Return [X, Y] of the center of cell containing provided text 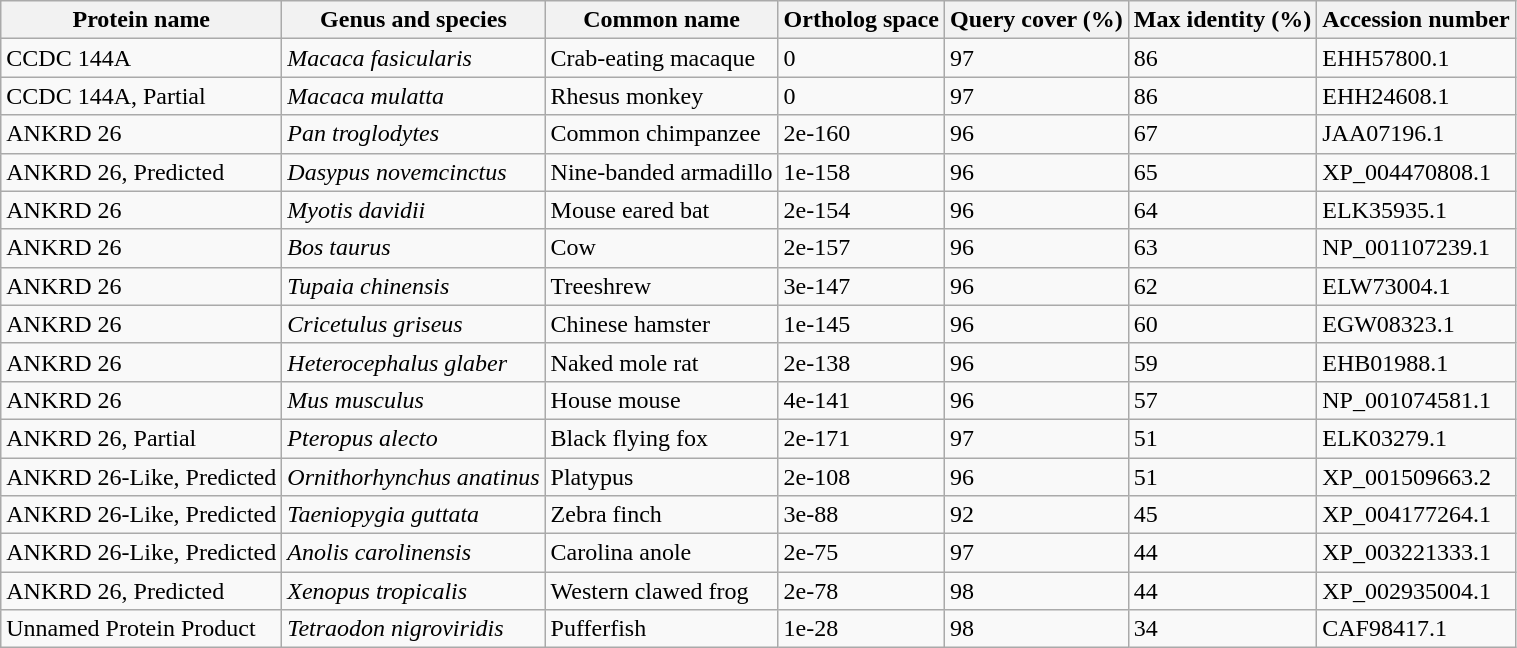
Dasypus novemcinctus [414, 172]
1e-145 [861, 324]
ELW73004.1 [1416, 286]
EGW08323.1 [1416, 324]
Rhesus monkey [662, 96]
Pan troglodytes [414, 134]
Unnamed Protein Product [142, 629]
Chinese hamster [662, 324]
Bos taurus [414, 248]
House mouse [662, 400]
NP_001074581.1 [1416, 400]
Tupaia chinensis [414, 286]
2e-160 [861, 134]
XP_002935004.1 [1416, 591]
EHH57800.1 [1416, 58]
2e-154 [861, 210]
2e-171 [861, 438]
EHH24608.1 [1416, 96]
Common chimpanzee [662, 134]
Cow [662, 248]
Query cover (%) [1036, 20]
Cricetulus griseus [414, 324]
2e-78 [861, 591]
92 [1036, 515]
XP_001509663.2 [1416, 477]
ELK03279.1 [1416, 438]
Macaca mulatta [414, 96]
60 [1222, 324]
Naked mole rat [662, 362]
CAF98417.1 [1416, 629]
Mus musculus [414, 400]
62 [1222, 286]
2e-75 [861, 553]
Ortholog space [861, 20]
34 [1222, 629]
XP_004177264.1 [1416, 515]
Western clawed frog [662, 591]
Taeniopygia guttata [414, 515]
CCDC 144A [142, 58]
Accession number [1416, 20]
67 [1222, 134]
45 [1222, 515]
Zebra finch [662, 515]
CCDC 144A, Partial [142, 96]
XP_004470808.1 [1416, 172]
Pteropus alecto [414, 438]
Tetraodon nigroviridis [414, 629]
Anolis carolinensis [414, 553]
ELK35935.1 [1416, 210]
NP_001107239.1 [1416, 248]
ANKRD 26, Partial [142, 438]
Protein name [142, 20]
Pufferfish [662, 629]
Myotis davidii [414, 210]
59 [1222, 362]
Max identity (%) [1222, 20]
Mouse eared bat [662, 210]
2e-138 [861, 362]
Heterocephalus glaber [414, 362]
Common name [662, 20]
Xenopus tropicalis [414, 591]
JAA07196.1 [1416, 134]
4e-141 [861, 400]
3e-88 [861, 515]
2e-108 [861, 477]
65 [1222, 172]
3e-147 [861, 286]
Carolina anole [662, 553]
EHB01988.1 [1416, 362]
Black flying fox [662, 438]
Treeshrew [662, 286]
Macaca fasicularis [414, 58]
57 [1222, 400]
Genus and species [414, 20]
Platypus [662, 477]
XP_003221333.1 [1416, 553]
1e-28 [861, 629]
Ornithorhynchus anatinus [414, 477]
Nine-banded armadillo [662, 172]
2e-157 [861, 248]
1e-158 [861, 172]
64 [1222, 210]
63 [1222, 248]
Crab-eating macaque [662, 58]
